Search for the cell housing the specified text and yield its (x, y) center coordinate. 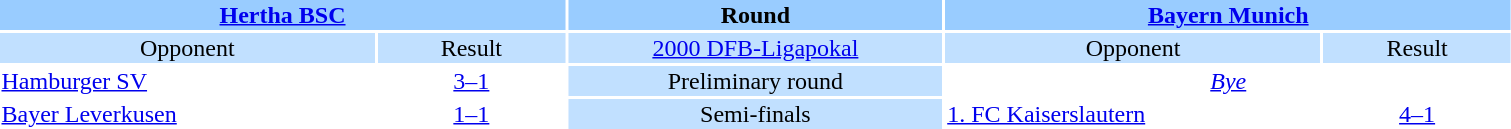
Bayer Leverkusen (188, 114)
1–1 (472, 114)
Semi-finals (756, 114)
1. FC Kaiserslautern (1134, 114)
Hamburger SV (188, 81)
4–1 (1416, 114)
2000 DFB-Ligapokal (756, 48)
Round (756, 15)
Bayern Munich (1228, 15)
Preliminary round (756, 81)
Bye (1228, 81)
3–1 (472, 81)
Hertha BSC (282, 15)
